For the text-containing cell, return its midpoint in [X, Y] coordinate format. 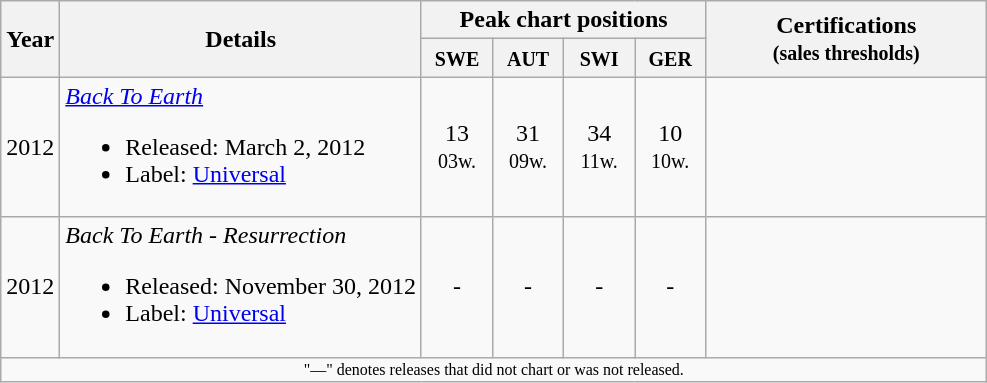
Peak chart positions [563, 20]
GER [670, 58]
Back To EarthReleased: March 2, 2012Label: Universal [241, 147]
Details [241, 39]
AUT [528, 58]
10 10w. [670, 147]
SWE [456, 58]
"—" denotes releases that did not chart or was not released. [494, 369]
13 03w. [456, 147]
31 09w. [528, 147]
Year [30, 39]
Certifications(sales thresholds) [846, 39]
Back To Earth - ResurrectionReleased: November 30, 2012Label: Universal [241, 287]
SWI [600, 58]
34 11w. [600, 147]
